Determine the (X, Y) coordinate at the center of the cell enclosing the given text.  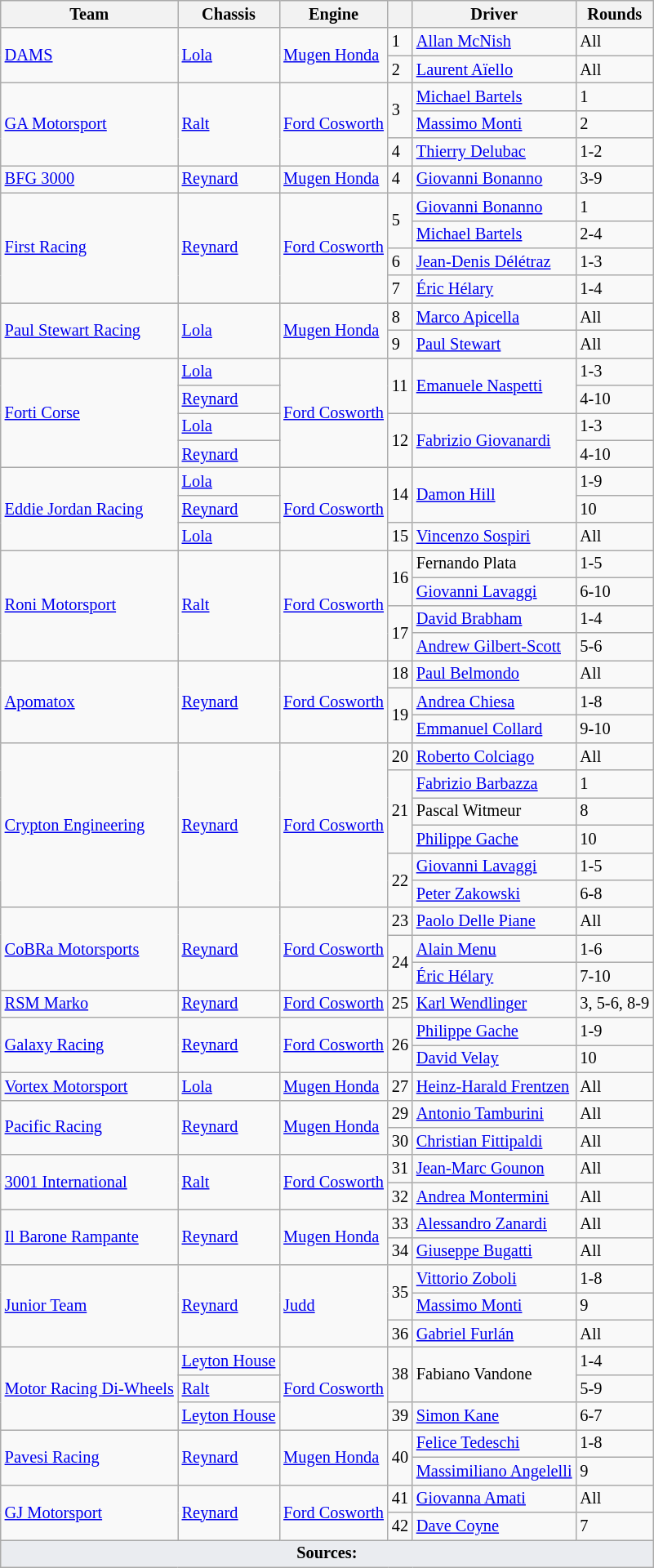
First Racing (90, 248)
Felice Tedeschi (495, 1443)
33 (400, 1223)
40 (400, 1457)
Emmanuel Collard (495, 728)
Forti Corse (90, 413)
Sources: (327, 1553)
42 (400, 1526)
3-9 (614, 179)
6-10 (614, 591)
11 (400, 385)
16 (400, 577)
3, 5-6, 8-9 (614, 1004)
Emanuele Naspetti (495, 385)
Giovanna Amati (495, 1499)
1-6 (614, 949)
Chassis (229, 14)
27 (400, 1086)
Jean-Denis Délétraz (495, 261)
29 (400, 1114)
Jean-Marc Gounon (495, 1169)
Team (90, 14)
Crypton Engineering (90, 825)
35 (400, 1292)
Eddie Jordan Racing (90, 508)
Giuseppe Bugatti (495, 1251)
Pascal Witmeur (495, 811)
BFG 3000 (90, 179)
Heinz-Harald Frentzen (495, 1086)
Paul Belmondo (495, 674)
GJ Motorsport (90, 1512)
39 (400, 1416)
34 (400, 1251)
Roni Motorsport (90, 604)
Engine (333, 14)
23 (400, 921)
Junior Team (90, 1307)
Gabriel Furlán (495, 1334)
Karl Wendlinger (495, 1004)
3001 International (90, 1183)
Dave Coyne (495, 1526)
25 (400, 1004)
30 (400, 1141)
2-4 (614, 234)
38 (400, 1375)
Fabrizio Giovanardi (495, 439)
Il Barone Rampante (90, 1236)
Allan McNish (495, 42)
20 (400, 756)
Pavesi Racing (90, 1457)
31 (400, 1169)
Rounds (614, 14)
Apomatox (90, 701)
Fernando Plata (495, 563)
RSM Marko (90, 1004)
Damon Hill (495, 495)
Antonio Tamburini (495, 1114)
Paolo Delle Piane (495, 921)
18 (400, 674)
Roberto Colciago (495, 756)
Motor Racing Di-Wheels (90, 1388)
Marco Apicella (495, 317)
12 (400, 439)
Vittorio Zoboli (495, 1279)
Paul Stewart (495, 344)
Alessandro Zanardi (495, 1223)
Fabiano Vandone (495, 1375)
GA Motorsport (90, 124)
1-2 (614, 152)
6 (400, 261)
Andrea Chiesa (495, 702)
Galaxy Racing (90, 1045)
36 (400, 1334)
Pacific Racing (90, 1127)
9-10 (614, 728)
David Velay (495, 1058)
21 (400, 812)
3 (400, 109)
CoBRa Motorsports (90, 949)
Andrew Gilbert-Scott (495, 646)
6-8 (614, 893)
David Brabham (495, 619)
5-9 (614, 1388)
5 (400, 220)
17 (400, 632)
24 (400, 962)
Vortex Motorsport (90, 1086)
15 (400, 537)
22 (400, 880)
Fabrizio Barbazza (495, 784)
41 (400, 1499)
Simon Kane (495, 1416)
Laurent Aïello (495, 69)
6-7 (614, 1416)
Judd (333, 1307)
32 (400, 1196)
Vincenzo Sospiri (495, 537)
5-6 (614, 646)
7-10 (614, 976)
Christian Fittipaldi (495, 1141)
Massimiliano Angelelli (495, 1471)
14 (400, 495)
19 (400, 715)
Alain Menu (495, 949)
Andrea Montermini (495, 1196)
26 (400, 1045)
Driver (495, 14)
Thierry Delubac (495, 152)
Peter Zakowski (495, 893)
DAMS (90, 56)
Paul Stewart Racing (90, 330)
